From the cell containing the given text, extract its center point as [X, Y] coordinate. 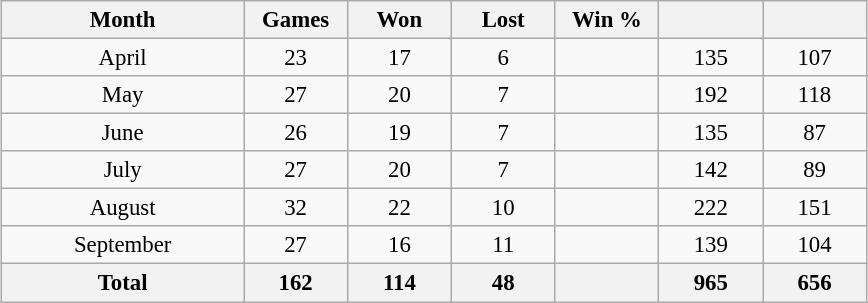
151 [815, 208]
September [123, 245]
222 [711, 208]
162 [296, 283]
10 [503, 208]
Lost [503, 20]
July [123, 170]
Month [123, 20]
32 [296, 208]
89 [815, 170]
April [123, 58]
16 [399, 245]
Games [296, 20]
August [123, 208]
107 [815, 58]
192 [711, 95]
11 [503, 245]
6 [503, 58]
142 [711, 170]
118 [815, 95]
22 [399, 208]
June [123, 133]
965 [711, 283]
Total [123, 283]
17 [399, 58]
23 [296, 58]
104 [815, 245]
Won [399, 20]
139 [711, 245]
656 [815, 283]
19 [399, 133]
Win % [607, 20]
114 [399, 283]
26 [296, 133]
May [123, 95]
48 [503, 283]
87 [815, 133]
